Search for the cell housing the specified text and yield its (X, Y) center coordinate. 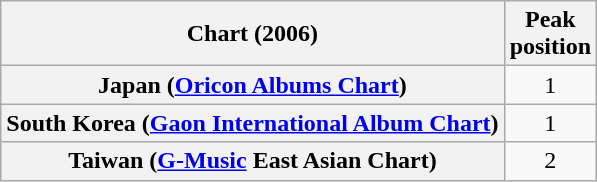
South Korea (Gaon International Album Chart) (252, 123)
Peak position (550, 34)
Japan (Oricon Albums Chart) (252, 85)
2 (550, 161)
Chart (2006) (252, 34)
Taiwan (G-Music East Asian Chart) (252, 161)
